Provide the (X, Y) coordinate of the cell's center where the given text is located.  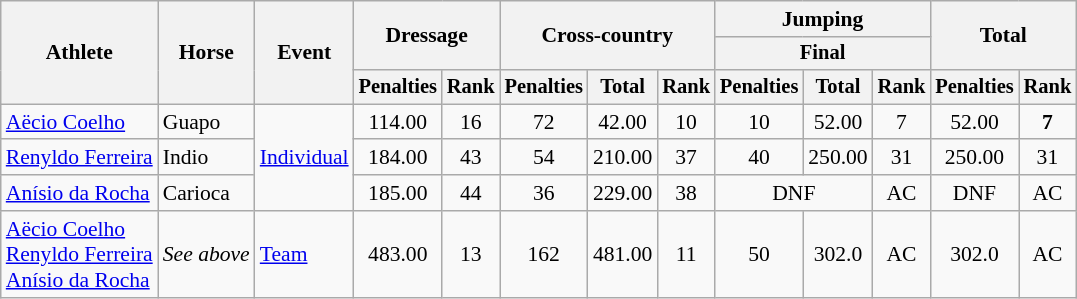
13 (471, 254)
Dressage (427, 36)
54 (544, 158)
Athlete (80, 52)
Horse (206, 52)
Cross-country (608, 36)
162 (544, 254)
42.00 (622, 122)
Aëcio CoelhoRenyldo FerreiraAnísio da Rocha (80, 254)
Renyldo Ferreira (80, 158)
114.00 (398, 122)
Team (304, 254)
37 (686, 158)
Final (822, 54)
481.00 (622, 254)
36 (544, 193)
40 (759, 158)
Anísio da Rocha (80, 193)
See above (206, 254)
229.00 (622, 193)
72 (544, 122)
11 (686, 254)
Indio (206, 158)
210.00 (622, 158)
Carioca (206, 193)
Jumping (822, 19)
Aëcio Coelho (80, 122)
38 (686, 193)
184.00 (398, 158)
Individual (304, 158)
43 (471, 158)
Event (304, 52)
50 (759, 254)
483.00 (398, 254)
185.00 (398, 193)
44 (471, 193)
16 (471, 122)
Guapo (206, 122)
